Determine the [X, Y] coordinate at the center of the cell enclosing the given text.  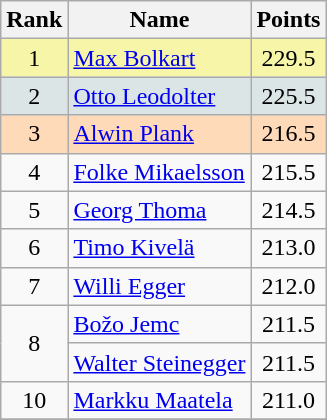
Alwin Plank [160, 134]
Božo Jemc [160, 324]
Otto Leodolter [160, 96]
216.5 [288, 134]
5 [34, 210]
Markku Maatela [160, 400]
Points [288, 20]
229.5 [288, 58]
Name [160, 20]
214.5 [288, 210]
211.0 [288, 400]
2 [34, 96]
Willi Egger [160, 286]
3 [34, 134]
Georg Thoma [160, 210]
212.0 [288, 286]
10 [34, 400]
Rank [34, 20]
4 [34, 172]
1 [34, 58]
Max Bolkart [160, 58]
6 [34, 248]
215.5 [288, 172]
7 [34, 286]
8 [34, 343]
225.5 [288, 96]
Timo Kivelä [160, 248]
213.0 [288, 248]
Walter Steinegger [160, 362]
Folke Mikaelsson [160, 172]
